Determine the [X, Y] coordinate at the center of the cell enclosing the given text.  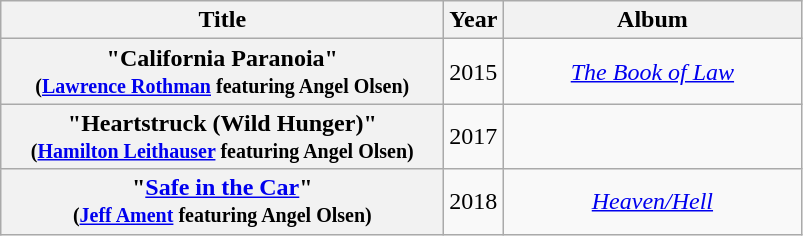
2017 [474, 136]
"California Paranoia" (Lawrence Rothman featuring Angel Olsen) [222, 72]
2015 [474, 72]
Heaven/Hell [652, 202]
"Safe in the Car" (Jeff Ament featuring Angel Olsen) [222, 202]
Year [474, 20]
Title [222, 20]
The Book of Law [652, 72]
Album [652, 20]
"Heartstruck (Wild Hunger)" (Hamilton Leithauser featuring Angel Olsen) [222, 136]
2018 [474, 202]
